Return the [X, Y] coordinate for the center point of the cell that contains the specified text.  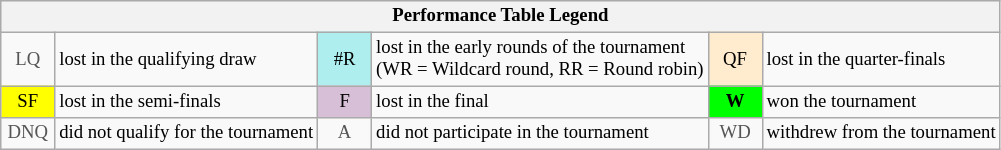
A [345, 134]
did not qualify for the tournament [186, 134]
lost in the qualifying draw [186, 60]
SF [28, 102]
Performance Table Legend [500, 16]
withdrew from the tournament [881, 134]
won the tournament [881, 102]
lost in the final [540, 102]
F [345, 102]
lost in the quarter-finals [881, 60]
lost in the semi-finals [186, 102]
DNQ [28, 134]
#R [345, 60]
W [735, 102]
LQ [28, 60]
WD [735, 134]
QF [735, 60]
did not participate in the tournament [540, 134]
lost in the early rounds of the tournament(WR = Wildcard round, RR = Round robin) [540, 60]
